Locate the cell with the specified text and output its (x, y) center coordinate. 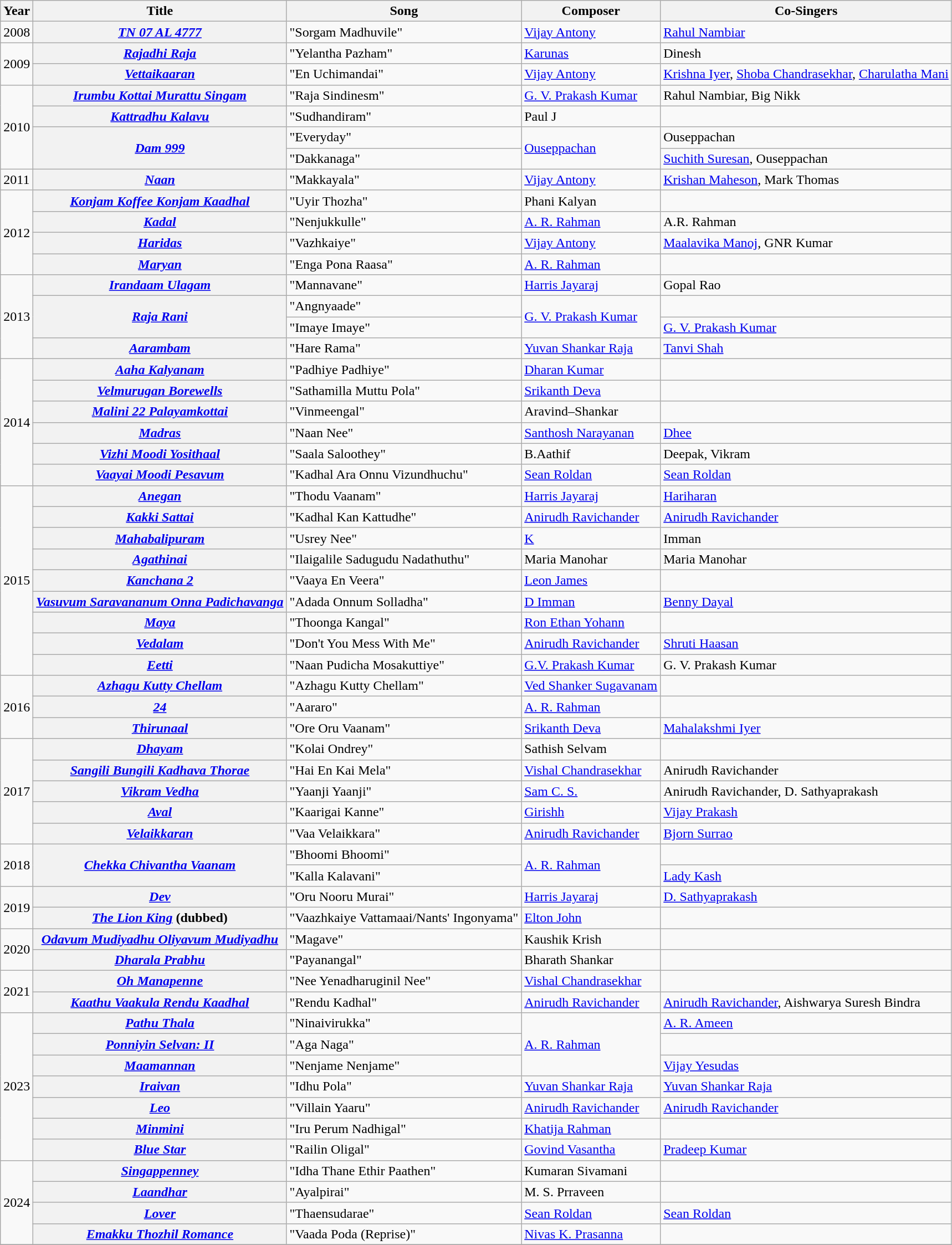
Vizhi Moodi Yosithaal (160, 454)
"Nenjukkulle" (404, 222)
Blue Star (160, 1150)
2010 (17, 127)
"Naan Nee" (404, 433)
2014 (17, 422)
"Sorgam Madhuvile" (404, 32)
"Oru Nooru Murai" (404, 896)
"Railin Oligal" (404, 1150)
"Padhiye Padhiye" (404, 370)
Vijay Yesudas (806, 1065)
"Bhoomi Bhoomi" (404, 854)
"Vaada Poda (Reprise)" (404, 1234)
D. Sathyaprakash (806, 896)
Thirunaal (160, 728)
Irandaam Ulagam (160, 285)
Vikram Vedha (160, 791)
Agathinai (160, 559)
Rahul Nambiar (806, 32)
B.Aathif (591, 454)
Dhee (806, 433)
"Aga Naga" (404, 1044)
Dev (160, 896)
G.V. Prakash Kumar (591, 665)
Rajadhi Raja (160, 53)
Malini 22 Palayamkottai (160, 412)
"Rendu Kadhal" (404, 1002)
Anegan (160, 496)
2011 (17, 180)
Pradeep Kumar (806, 1150)
"Vaa Velaikkara" (404, 833)
Kaathu Vaakula Rendu Kaadhal (160, 1002)
"Ilaigalile Sadugudu Nadathuthu" (404, 559)
Kattradhu Kalavu (160, 116)
Irumbu Kottai Murattu Singam (160, 95)
2016 (17, 707)
Girishh (591, 812)
Minmini (160, 1129)
Mahabalipuram (160, 538)
Raja Rani (160, 317)
"Enga Pona Raasa" (404, 264)
Benny Dayal (806, 601)
Dharan Kumar (591, 370)
"Kadhal Ara Onnu Vizundhuchu" (404, 475)
"Kaarigai Kanne" (404, 812)
Aaha Kalyanam (160, 370)
Karunas (591, 53)
Shruti Haasan (806, 644)
"Angnyaade" (404, 306)
"Yaanji Yaanji" (404, 791)
Aarambam (160, 349)
2024 (17, 1202)
2018 (17, 865)
Rahul Nambiar, Big Nikk (806, 95)
"Vazhkaiye" (404, 243)
"Ninaivirukka" (404, 1023)
"Thodu Vaanam" (404, 496)
Bjorn Surrao (806, 833)
"Naan Pudicha Mosakuttiye" (404, 665)
2020 (17, 950)
Dam 999 (160, 148)
Haridas (160, 243)
Laandhar (160, 1192)
2008 (17, 32)
The Lion King (dubbed) (160, 918)
Sangili Bungili Kadhava Thorae (160, 770)
Elton John (591, 918)
Dhayam (160, 749)
Khatija Rahman (591, 1129)
Kadal (160, 222)
Oh Manapenne (160, 981)
Phani Kalyan (591, 201)
"Kolai Ondrey" (404, 749)
Dharala Prabhu (160, 960)
"Makkayala" (404, 180)
TN 07 AL 4777 (160, 32)
2015 (17, 581)
"Adada Onnum Solladha" (404, 601)
2023 (17, 1087)
"Idha Thane Ethir Paathen" (404, 1171)
D Imman (591, 601)
"Nee Yenadharuginil Nee" (404, 981)
Tanvi Shah (806, 349)
A.R. Rahman (806, 222)
K (591, 538)
"Dakkanaga" (404, 158)
Ved Shanker Sugavanam (591, 686)
Velmurugan Borewells (160, 391)
"Ayalpirai" (404, 1192)
"Uyir Thozha" (404, 201)
"Don't You Mess With Me" (404, 644)
Kumaran Sivamani (591, 1171)
Paul J (591, 116)
2012 (17, 232)
"Raja Sindinesm" (404, 95)
2009 (17, 64)
"Payanangal" (404, 960)
A. R. Ameen (806, 1023)
Anirudh Ravichander, Aishwarya Suresh Bindra (806, 1002)
Composer (591, 11)
"Thaensudarae" (404, 1213)
2021 (17, 992)
Konjam Koffee Konjam Kaadhal (160, 201)
Naan (160, 180)
"Mannavane" (404, 285)
Velaikkaran (160, 833)
Title (160, 11)
Vettaikaaran (160, 74)
2017 (17, 791)
Sam C. S. (591, 791)
2013 (17, 317)
Maalavika Manoj, GNR Kumar (806, 243)
Gopal Rao (806, 285)
Sathish Selvam (591, 749)
Vaayai Moodi Pesavum (160, 475)
"En Uchimandai" (404, 74)
Pathu Thala (160, 1023)
Maamannan (160, 1065)
Deepak, Vikram (806, 454)
"Villain Yaaru" (404, 1108)
Leo (160, 1108)
Song (404, 11)
Dinesh (806, 53)
"Sathamilla Muttu Pola" (404, 391)
"Imaye Imaye" (404, 327)
"Yelantha Pazham" (404, 53)
Kanchana 2 (160, 580)
"Hare Rama" (404, 349)
Lover (160, 1213)
Ponniyin Selvan: II (160, 1044)
Year (17, 11)
"Kadhal Kan Kattudhe" (404, 517)
"Usrey Nee" (404, 538)
"Ore Oru Vaanam" (404, 728)
Suchith Suresan, Ouseppachan (806, 158)
Aval (160, 812)
"Thoonga Kangal" (404, 623)
Vedalam (160, 644)
"Vaazhkaiye Vattamaai/Nants' Ingonyama" (404, 918)
"Azhagu Kutty Chellam" (404, 686)
Odavum Mudiyadhu Oliyavum Mudiyadhu (160, 939)
Imman (806, 538)
"Hai En Kai Mela" (404, 770)
Eetti (160, 665)
"Aararo" (404, 707)
Santhosh Narayanan (591, 433)
Maya (160, 623)
Lady Kash (806, 875)
Anirudh Ravichander, D. Sathyaprakash (806, 791)
Kakki Sattai (160, 517)
Chekka Chivantha Vaanam (160, 865)
"Saala Saloothey" (404, 454)
Madras (160, 433)
Bharath Shankar (591, 960)
24 (160, 707)
"Iru Perum Nadhigal" (404, 1129)
2019 (17, 907)
Co-Singers (806, 11)
Vijay Prakash (806, 812)
"Sudhandiram" (404, 116)
"Kalla Kalavani" (404, 875)
"Vinmeengal" (404, 412)
M. S. Prraveen (591, 1192)
Singappenney (160, 1171)
Aravind–Shankar (591, 412)
"Everyday" (404, 137)
Kaushik Krish (591, 939)
Govind Vasantha (591, 1150)
Vasuvum Saravananum Onna Padichavanga (160, 601)
Nivas K. Prasanna (591, 1234)
"Magave" (404, 939)
"Idhu Pola" (404, 1087)
Ron Ethan Yohann (591, 623)
"Nenjame Nenjame" (404, 1065)
"Vaaya En Veera" (404, 580)
Leon James (591, 580)
Krishna Iyer, Shoba Chandrasekhar, Charulatha Mani (806, 74)
Azhagu Kutty Chellam (160, 686)
Emakku Thozhil Romance (160, 1234)
Krishan Maheson, Mark Thomas (806, 180)
Maryan (160, 264)
Iraivan (160, 1087)
Hariharan (806, 496)
Mahalakshmi Iyer (806, 728)
